Scan for the cell matching the given text and deliver its (x, y) coordinate at center. 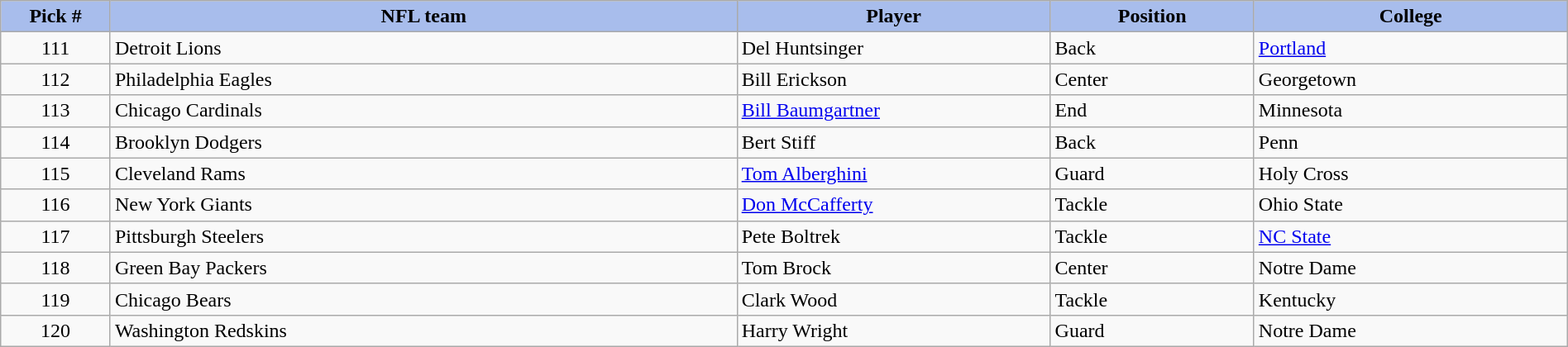
114 (56, 142)
Don McCafferty (893, 205)
College (1411, 17)
Georgetown (1411, 79)
Pittsburgh Steelers (423, 236)
115 (56, 173)
Ohio State (1411, 205)
Player (893, 17)
Philadelphia Eagles (423, 79)
Green Bay Packers (423, 268)
End (1152, 111)
119 (56, 299)
118 (56, 268)
112 (56, 79)
NC State (1411, 236)
Chicago Cardinals (423, 111)
116 (56, 205)
Pick # (56, 17)
Harry Wright (893, 330)
Position (1152, 17)
117 (56, 236)
Holy Cross (1411, 173)
Washington Redskins (423, 330)
Penn (1411, 142)
New York Giants (423, 205)
Pete Boltrek (893, 236)
113 (56, 111)
111 (56, 48)
Minnesota (1411, 111)
Bill Baumgartner (893, 111)
Bill Erickson (893, 79)
Del Huntsinger (893, 48)
Chicago Bears (423, 299)
Tom Brock (893, 268)
Cleveland Rams (423, 173)
Detroit Lions (423, 48)
120 (56, 330)
Bert Stiff (893, 142)
NFL team (423, 17)
Brooklyn Dodgers (423, 142)
Portland (1411, 48)
Clark Wood (893, 299)
Tom Alberghini (893, 173)
Kentucky (1411, 299)
